Search for the cell housing the specified text and yield its [x, y] center coordinate. 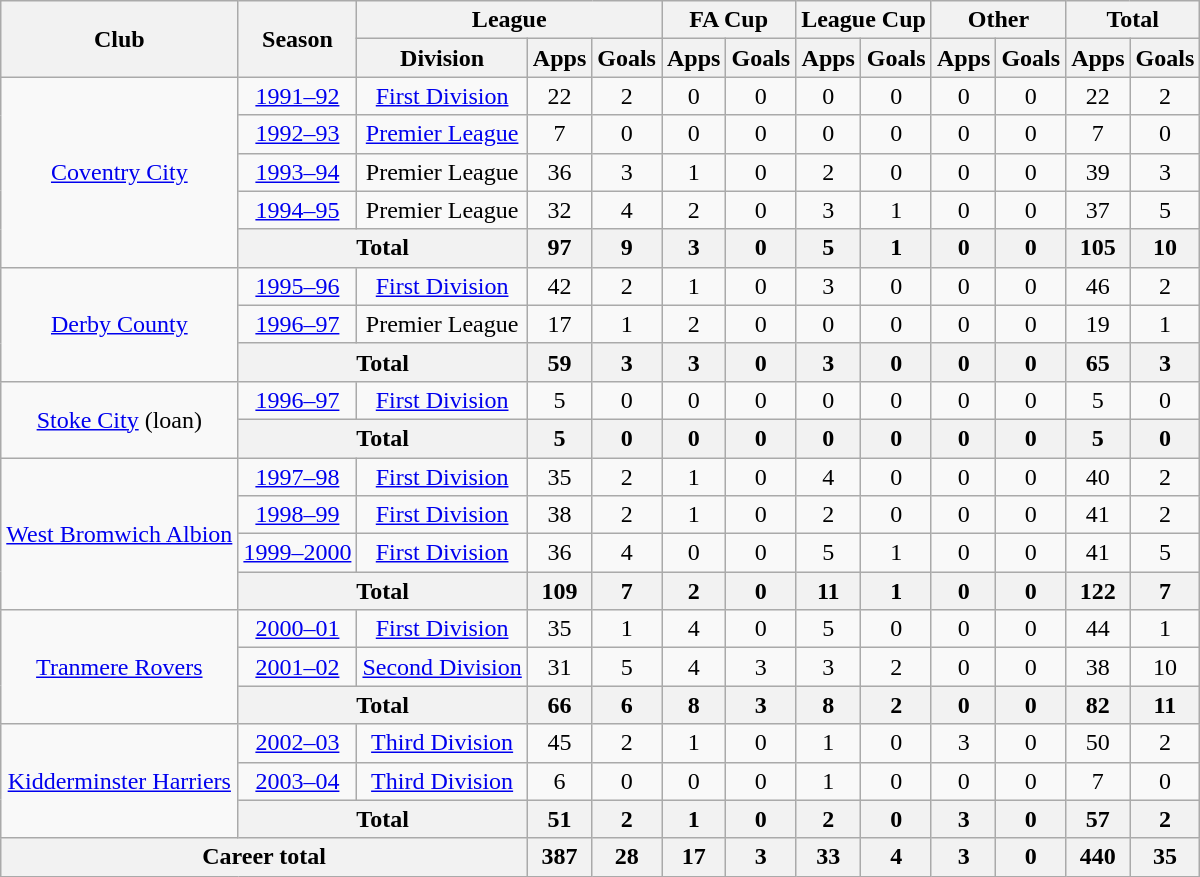
31 [559, 667]
33 [828, 857]
1997–98 [298, 477]
66 [559, 705]
Kidderminster Harriers [120, 781]
32 [559, 210]
FA Cup [729, 20]
387 [559, 857]
39 [1098, 172]
46 [1098, 286]
1993–94 [298, 172]
League [510, 20]
1998–99 [298, 515]
82 [1098, 705]
League Cup [864, 20]
2000–01 [298, 629]
1992–93 [298, 134]
45 [559, 743]
1999–2000 [298, 553]
50 [1098, 743]
2001–02 [298, 667]
Tranmere Rovers [120, 667]
Second Division [442, 667]
2002–03 [298, 743]
37 [1098, 210]
Other [998, 20]
1994–95 [298, 210]
West Bromwich Albion [120, 534]
9 [627, 248]
40 [1098, 477]
440 [1098, 857]
97 [559, 248]
Division [442, 58]
2003–04 [298, 781]
57 [1098, 819]
Derby County [120, 324]
Season [298, 39]
51 [559, 819]
Coventry City [120, 172]
59 [559, 362]
65 [1098, 362]
42 [559, 286]
105 [1098, 248]
Stoke City (loan) [120, 419]
19 [1098, 324]
122 [1098, 591]
109 [559, 591]
1995–96 [298, 286]
Career total [264, 857]
1991–92 [298, 96]
28 [627, 857]
Club [120, 39]
44 [1098, 629]
